Return the [X, Y] coordinate for the center point of the cell that contains the specified text.  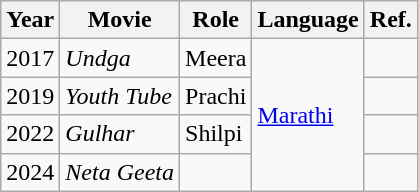
2024 [30, 172]
Movie [120, 20]
Neta Geeta [120, 172]
Gulhar [120, 134]
Role [216, 20]
Meera [216, 58]
Ref. [390, 20]
Youth Tube [120, 96]
2017 [30, 58]
Undga [120, 58]
2022 [30, 134]
Year [30, 20]
Language [308, 20]
2019 [30, 96]
Prachi [216, 96]
Shilpi [216, 134]
Marathi [308, 115]
